Identify which cell holds the provided text, then report its [x, y] central coordinate. 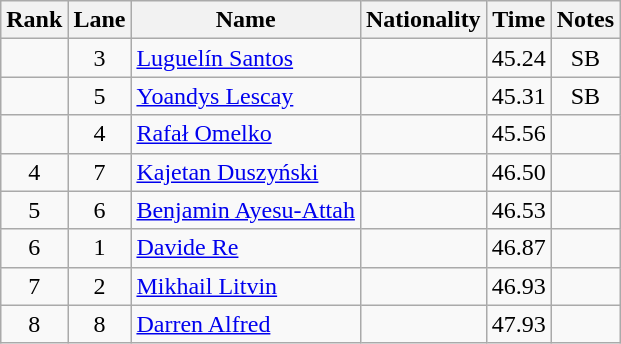
45.56 [518, 134]
3 [100, 58]
46.50 [518, 172]
Kajetan Duszyński [246, 172]
46.93 [518, 286]
Time [518, 20]
1 [100, 248]
Rafał Omelko [246, 134]
Yoandys Lescay [246, 96]
Luguelín Santos [246, 58]
45.31 [518, 96]
46.87 [518, 248]
Benjamin Ayesu-Attah [246, 210]
Lane [100, 20]
Davide Re [246, 248]
Mikhail Litvin [246, 286]
46.53 [518, 210]
Nationality [423, 20]
47.93 [518, 324]
2 [100, 286]
Darren Alfred [246, 324]
Rank [34, 20]
Notes [585, 20]
Name [246, 20]
45.24 [518, 58]
